Return the (x, y) coordinate for the center point of the cell that contains the specified text.  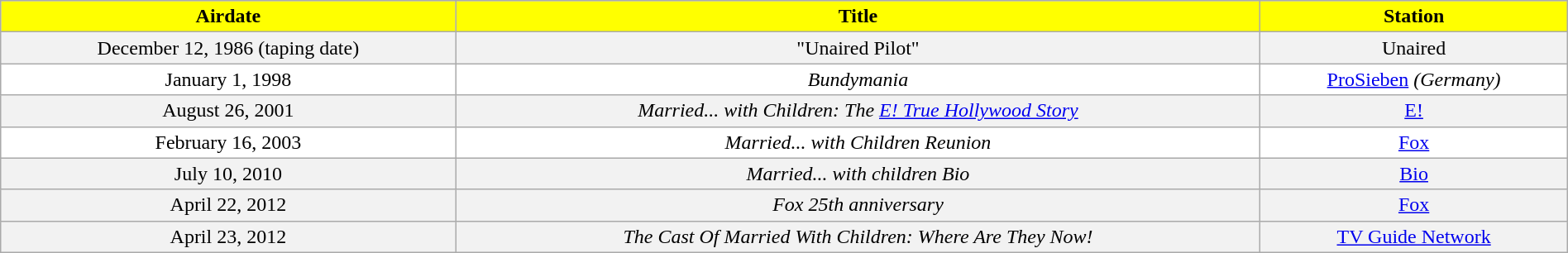
Bio (1414, 174)
The Cast Of Married With Children: Where Are They Now! (858, 236)
December 12, 1986 (taping date) (228, 48)
Title (858, 17)
"Unaired Pilot" (858, 48)
Fox 25th anniversary (858, 205)
August 26, 2001 (228, 111)
Married... with Children: The E! True Hollywood Story (858, 111)
Married... with children Bio (858, 174)
TV Guide Network (1414, 236)
Bundymania (858, 79)
January 1, 1998 (228, 79)
February 16, 2003 (228, 142)
April 22, 2012 (228, 205)
Unaired (1414, 48)
July 10, 2010 (228, 174)
Married... with Children Reunion (858, 142)
E! (1414, 111)
Station (1414, 17)
Airdate (228, 17)
April 23, 2012 (228, 236)
ProSieben (Germany) (1414, 79)
